Detect which cell encompasses the target text, then output its [X, Y] center coordinate. 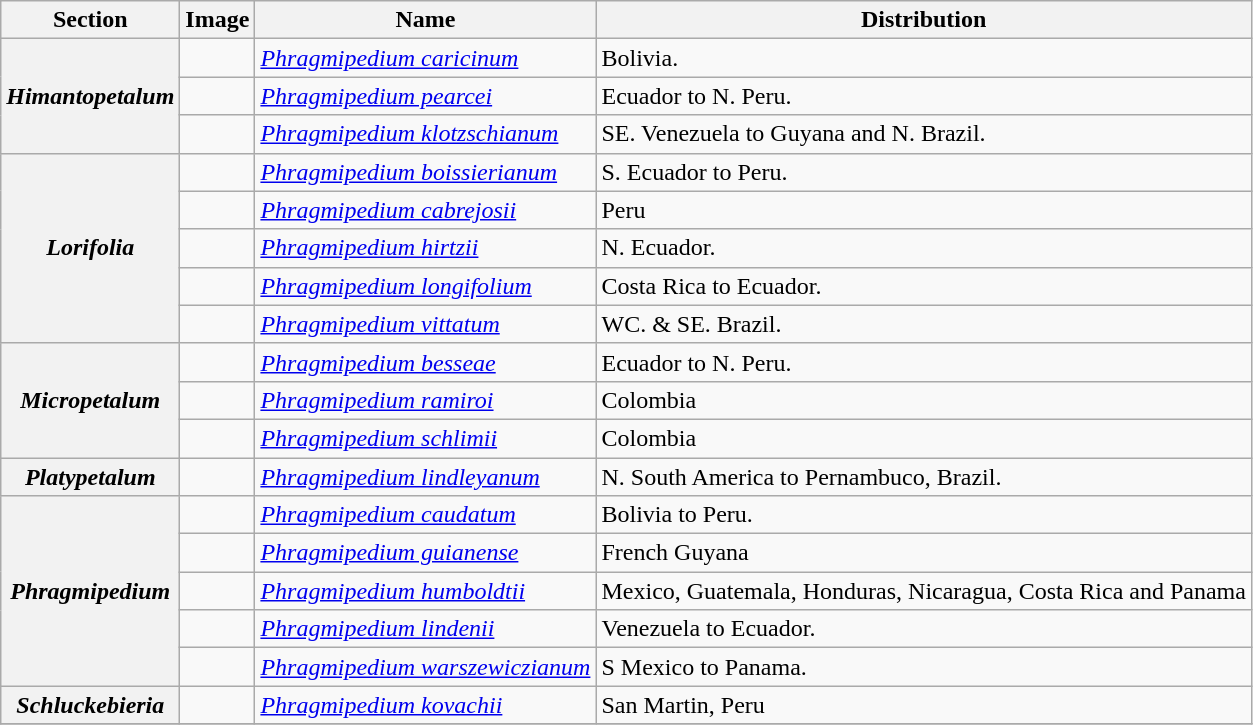
Name [426, 20]
Phragmipedium longifolium [426, 286]
Phragmipedium lindenii [426, 629]
Phragmipedium pearcei [426, 96]
Phragmipedium klotzschianum [426, 134]
Mexico, Guatemala, Honduras, Nicaragua, Costa Rica and Panama [924, 591]
Phragmipedium kovachii [426, 705]
Schluckebieria [90, 705]
French Guyana [924, 553]
Phragmipedium caudatum [426, 515]
Phragmipedium lindleyanum [426, 477]
Phragmipedium schlimii [426, 438]
Peru [924, 210]
Phragmipedium hirtzii [426, 248]
Phragmipedium besseae [426, 362]
Bolivia. [924, 58]
Section [90, 20]
WC. & SE. Brazil. [924, 324]
Venezuela to Ecuador. [924, 629]
Phragmipedium vittatum [426, 324]
Lorifolia [90, 248]
SE. Venezuela to Guyana and N. Brazil. [924, 134]
N. Ecuador. [924, 248]
Distribution [924, 20]
Phragmipedium guianense [426, 553]
Phragmipedium boissierianum [426, 172]
Phragmipedium cabrejosii [426, 210]
Phragmipedium humboldtii [426, 591]
Micropetalum [90, 400]
Costa Rica to Ecuador. [924, 286]
Image [218, 20]
Platypetalum [90, 477]
San Martin, Peru [924, 705]
S. Ecuador to Peru. [924, 172]
Phragmipedium warszewiczianum [426, 667]
Himantopetalum [90, 96]
Phragmipedium [90, 591]
Phragmipedium caricinum [426, 58]
Bolivia to Peru. [924, 515]
N. South America to Pernambuco, Brazil. [924, 477]
S Mexico to Panama. [924, 667]
Phragmipedium ramiroi [426, 400]
